Output the [x, y] coordinate of the center of the cell containing the given text.  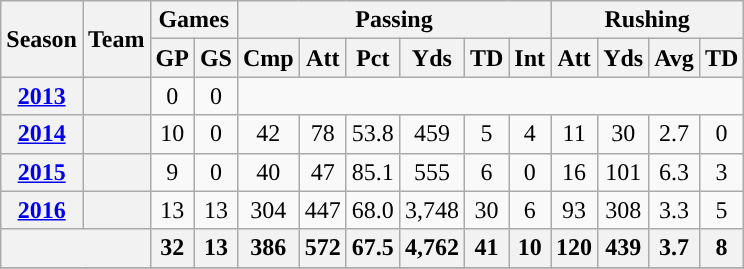
Games [194, 20]
93 [574, 210]
2014 [42, 134]
3.3 [674, 210]
304 [268, 210]
2016 [42, 210]
Avg [674, 58]
67.5 [372, 248]
572 [322, 248]
40 [268, 172]
42 [268, 134]
555 [432, 172]
2015 [42, 172]
53.8 [372, 134]
Team [116, 39]
9 [172, 172]
2013 [42, 96]
Pct [372, 58]
3.7 [674, 248]
68.0 [372, 210]
11 [574, 134]
6.3 [674, 172]
Int [530, 58]
8 [721, 248]
439 [624, 248]
101 [624, 172]
120 [574, 248]
85.1 [372, 172]
78 [322, 134]
308 [624, 210]
459 [432, 134]
3,748 [432, 210]
Passing [394, 20]
41 [486, 248]
386 [268, 248]
47 [322, 172]
Season [42, 39]
GP [172, 58]
4 [530, 134]
GS [216, 58]
4,762 [432, 248]
2.7 [674, 134]
16 [574, 172]
Rushing [648, 20]
32 [172, 248]
Cmp [268, 58]
447 [322, 210]
3 [721, 172]
